Extract the (x, y) coordinate from the center of the cell holding the provided text.  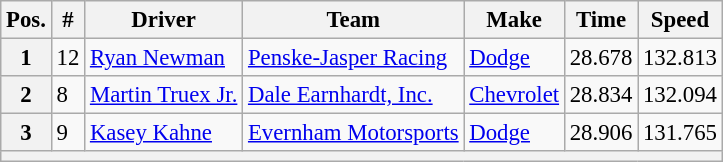
28.834 (600, 95)
8 (68, 95)
1 (26, 58)
Ryan Newman (164, 58)
Chevrolet (514, 95)
3 (26, 133)
Team (354, 20)
# (68, 20)
Time (600, 20)
9 (68, 133)
131.765 (680, 133)
Driver (164, 20)
Pos. (26, 20)
28.678 (600, 58)
Evernham Motorsports (354, 133)
Penske-Jasper Racing (354, 58)
Speed (680, 20)
132.813 (680, 58)
2 (26, 95)
28.906 (600, 133)
Kasey Kahne (164, 133)
12 (68, 58)
Make (514, 20)
132.094 (680, 95)
Dale Earnhardt, Inc. (354, 95)
Martin Truex Jr. (164, 95)
